Extract the [X, Y] coordinate from the center of the cell holding the provided text.  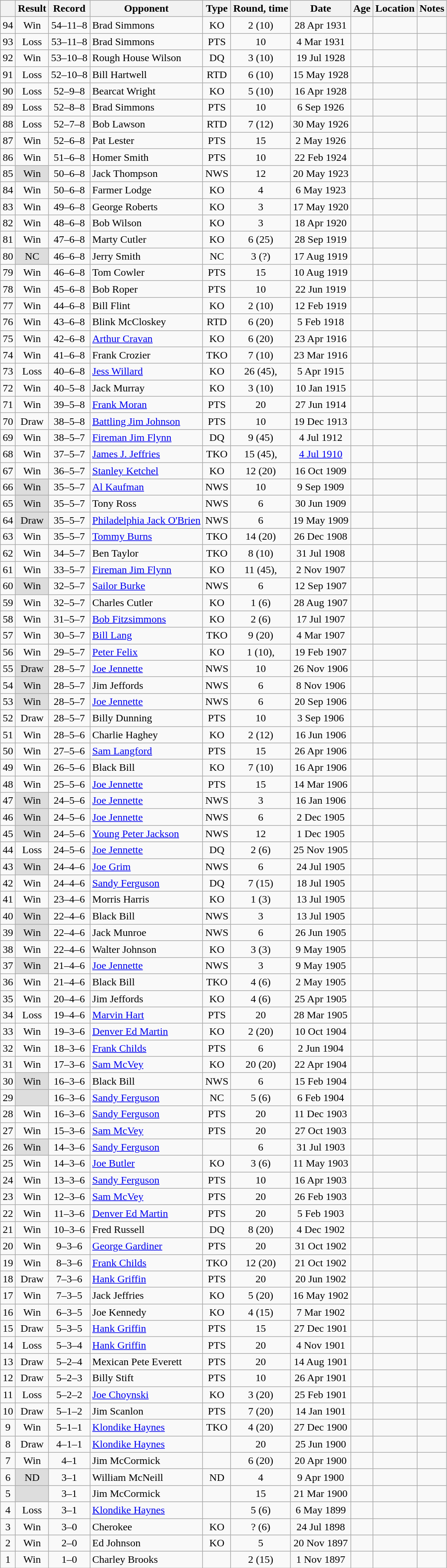
7 Mar 1902 [321, 1312]
11 [8, 1395]
Farmer Lodge [147, 190]
Opponent [147, 9]
Tommy Burns [147, 537]
13–3–6 [69, 1180]
52–8–8 [69, 108]
27 Jun 1914 [321, 404]
Fred Russell [147, 1229]
10 Jan 1915 [321, 388]
27–5–6 [69, 751]
47–6–8 [69, 240]
12–3–6 [69, 1196]
Charlie Haghey [147, 735]
5–3–4 [69, 1345]
71 [8, 404]
Homer Smith [147, 157]
1 (3) [261, 900]
6 Sep 1926 [321, 108]
Joe Butler [147, 1164]
14 [8, 1345]
45 [8, 834]
11 (45), [261, 570]
Frank Crozier [147, 355]
49–6–8 [69, 207]
2 Jun 1904 [321, 1048]
Al Kaufman [147, 487]
4 Mar 1931 [321, 42]
2 (12) [261, 735]
82 [8, 223]
Billy Stift [147, 1378]
8 Nov 1906 [321, 685]
27 [8, 1131]
25 Apr 1905 [321, 998]
7 [8, 1460]
67 [8, 470]
90 [8, 91]
5 Feb 1918 [321, 322]
9 (45) [261, 437]
40–5–8 [69, 388]
5–2–3 [69, 1378]
Type [217, 9]
23 Mar 1916 [321, 355]
26 Dec 1908 [321, 537]
19 Jul 1928 [321, 58]
Young Peter Jackson [147, 834]
86 [8, 157]
2 (15) [261, 1560]
51–6–8 [69, 157]
Bob Lawson [147, 124]
1 [8, 1560]
92 [8, 58]
Marvin Hart [147, 1015]
14 Jan 1901 [321, 1411]
Frank Moran [147, 404]
1–0 [69, 1560]
5 Feb 1903 [321, 1213]
46 [8, 817]
Bill Flint [147, 306]
40–6–8 [69, 372]
48 [8, 784]
39–5–8 [69, 404]
18 Jul 1905 [321, 883]
52–6–8 [69, 140]
15–3–6 [69, 1131]
14 Mar 1906 [321, 784]
Joe Grim [147, 867]
1 (6) [261, 603]
36–5–7 [69, 470]
68 [8, 454]
19–3–6 [69, 1032]
35 [8, 998]
Jack Thompson [147, 173]
61 [8, 570]
26–5–6 [69, 768]
18 [8, 1279]
28 [8, 1114]
9–3–6 [69, 1246]
25–5–6 [69, 784]
Result [32, 9]
25 [8, 1164]
7 (20) [261, 1411]
Joe Kennedy [147, 1312]
Sailor Burke [147, 586]
8 [8, 1444]
Cherokee [147, 1526]
30 Jun 1909 [321, 504]
72 [8, 388]
1 Dec 1905 [321, 834]
4–1 [69, 1460]
76 [8, 322]
29 [8, 1098]
16 Apr 1906 [321, 768]
49 [8, 768]
31 Oct 1902 [321, 1246]
16 Jan 1906 [321, 801]
7 (15) [261, 883]
74 [8, 355]
62 [8, 553]
Arthur Cravan [147, 339]
12 Feb 1919 [321, 306]
20 (20) [261, 1065]
20 Nov 1897 [321, 1543]
34 [8, 1015]
38–5–7 [69, 437]
87 [8, 140]
Date [321, 9]
24 [8, 1180]
23 Apr 1916 [321, 339]
81 [8, 240]
45–6–8 [69, 289]
16 Oct 1909 [321, 470]
31 [8, 1065]
36 [8, 982]
12 Sep 1907 [321, 586]
16 [8, 1312]
9 Apr 1900 [321, 1477]
17 [8, 1296]
Jack Murray [147, 388]
Rough House Wilson [147, 58]
6 (10) [261, 75]
19 May 1909 [321, 520]
7–3–5 [69, 1296]
38 [8, 949]
89 [8, 108]
6–3–5 [69, 1312]
9 [8, 1428]
Jerry Smith [147, 256]
2 (20) [261, 1032]
31–5–7 [69, 619]
44–6–8 [69, 306]
53–10–8 [69, 58]
43–6–8 [69, 322]
10 Aug 1919 [321, 273]
73 [8, 372]
3–0 [69, 1526]
5–2–4 [69, 1362]
28–5–6 [69, 735]
4 Jul 1910 [321, 454]
5 (20) [261, 1296]
19 Feb 1907 [321, 652]
26 Apr 1906 [321, 751]
14 Aug 1901 [321, 1362]
Billy Dunning [147, 718]
94 [8, 25]
8 (20) [261, 1229]
2 May 1926 [321, 140]
22 Apr 1904 [321, 1065]
17 Jul 1907 [321, 619]
53 [8, 701]
15 (45), [261, 454]
5–2–2 [69, 1395]
26 Jun 1905 [321, 932]
Joe Choynski [147, 1395]
Charley Brooks [147, 1560]
8–3–6 [69, 1263]
23–4–6 [69, 900]
28 Aug 1907 [321, 603]
19 Dec 1913 [321, 421]
Bearcat Wright [147, 91]
19–4–6 [69, 1015]
8 (10) [261, 553]
26 (45), [261, 372]
Bob Wilson [147, 223]
17 Aug 1919 [321, 256]
85 [8, 173]
19 [8, 1263]
42 [8, 883]
Stanley Ketchel [147, 470]
66 [8, 487]
52–10–8 [69, 75]
42–6–8 [69, 339]
Bill Hartwell [147, 75]
84 [8, 190]
22 Jun 1919 [321, 289]
2 [8, 1543]
William McNeill [147, 1477]
28 Mar 1905 [321, 1015]
21 Oct 1902 [321, 1263]
20 Apr 1900 [321, 1460]
57 [8, 636]
George Gardiner [147, 1246]
10–3–6 [69, 1229]
Peter Felix [147, 652]
39 [8, 932]
Notes [432, 9]
77 [8, 306]
28 Sep 1919 [321, 240]
George Roberts [147, 207]
79 [8, 273]
56 [8, 652]
2 Dec 1905 [321, 817]
5 Apr 1915 [321, 372]
11 Dec 1903 [321, 1114]
21 [8, 1229]
75 [8, 339]
Tony Ross [147, 504]
Round, time [261, 9]
6 May 1899 [321, 1510]
20 May 1923 [321, 173]
2–0 [69, 1543]
54–11–8 [69, 25]
Bob Fitzsimmons [147, 619]
Jack Munroe [147, 932]
20 Sep 1906 [321, 701]
16 May 1902 [321, 1296]
22 Feb 1924 [321, 157]
5 (10) [261, 91]
Battling Jim Johnson [147, 421]
52–9–8 [69, 91]
11 May 1903 [321, 1164]
52 [8, 718]
1 Nov 1897 [321, 1560]
44 [8, 850]
26 Nov 1906 [321, 668]
Morris Harris [147, 900]
5–3–5 [69, 1329]
48–6–8 [69, 223]
24 Jul 1905 [321, 867]
64 [8, 520]
58 [8, 619]
47 [8, 801]
27 Dec 1901 [321, 1329]
Marty Cutler [147, 240]
2 May 1905 [321, 982]
21 Mar 1900 [321, 1493]
26 [8, 1147]
26 Feb 1903 [321, 1196]
6 (25) [261, 240]
Tom Cowler [147, 273]
3 Sep 1906 [321, 718]
Blink McCloskey [147, 322]
30–5–7 [69, 636]
Age [362, 9]
33–5–7 [69, 570]
20–4–6 [69, 998]
4 Mar 1907 [321, 636]
Ed Johnson [147, 1543]
37–5–7 [69, 454]
70 [8, 421]
James J. Jeffries [147, 454]
4–1–1 [69, 1444]
52–7–8 [69, 124]
23 [8, 1196]
20 Jun 1902 [321, 1279]
6 May 1923 [321, 190]
Jess Willard [147, 372]
3 (?) [261, 256]
10 Oct 1904 [321, 1032]
43 [8, 867]
7–3–6 [69, 1279]
53–11–8 [69, 42]
32 [8, 1048]
Philadelphia Jack O'Brien [147, 520]
28 Apr 1931 [321, 25]
3 (20) [261, 1395]
91 [8, 75]
22 [8, 1213]
5–1–2 [69, 1411]
1 (10), [261, 652]
Sam Langford [147, 751]
31 Jul 1908 [321, 553]
4 (15) [261, 1312]
17 May 1920 [321, 207]
93 [8, 42]
15 Feb 1904 [321, 1081]
41–6–8 [69, 355]
9 Sep 1909 [321, 487]
80 [8, 256]
65 [8, 504]
37 [8, 965]
40 [8, 916]
55 [8, 668]
15 May 1928 [321, 75]
83 [8, 207]
5–1–1 [69, 1428]
Record [69, 9]
25 Nov 1905 [321, 850]
7 (12) [261, 124]
16 Jun 1906 [321, 735]
Bill Lang [147, 636]
41 [8, 900]
25 Jun 1900 [321, 1444]
Walter Johnson [147, 949]
14 (20) [261, 537]
27 Oct 1903 [321, 1131]
54 [8, 685]
Ben Taylor [147, 553]
4 Dec 1902 [321, 1229]
59 [8, 603]
16 Apr 1928 [321, 91]
30 [8, 1081]
88 [8, 124]
Charles Cutler [147, 603]
9 (20) [261, 636]
18 Apr 1920 [321, 223]
17–3–6 [69, 1065]
Jack Jeffries [147, 1296]
3 (3) [261, 949]
60 [8, 586]
Jim Scanlon [147, 1411]
Location [395, 9]
25 Feb 1901 [321, 1395]
31 Jul 1903 [321, 1147]
2 Nov 1907 [321, 570]
4 Nov 1901 [321, 1345]
38–5–8 [69, 421]
24 Jul 1898 [321, 1526]
11–3–6 [69, 1213]
29–5–7 [69, 652]
33 [8, 1032]
63 [8, 537]
34–5–7 [69, 553]
4 (20) [261, 1428]
78 [8, 289]
4 Jul 1912 [321, 437]
Mexican Pete Everett [147, 1362]
13 [8, 1362]
50 [8, 751]
30 May 1926 [321, 124]
16 Apr 1903 [321, 1180]
69 [8, 437]
3 (6) [261, 1164]
27 Dec 1900 [321, 1428]
6 Feb 1904 [321, 1098]
51 [8, 735]
18–3–6 [69, 1048]
? (6) [261, 1526]
Bob Roper [147, 289]
Pat Lester [147, 140]
26 Apr 1901 [321, 1378]
